For the text-containing cell, return its midpoint in (x, y) coordinate format. 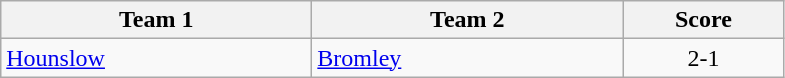
Team 2 (468, 20)
Score (704, 20)
2-1 (704, 58)
Bromley (468, 58)
Team 1 (156, 20)
Hounslow (156, 58)
